From the cell containing the given text, extract its center point as (x, y) coordinate. 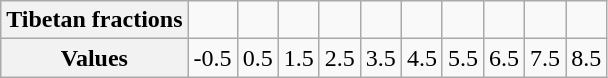
5.5 (462, 58)
3.5 (380, 58)
7.5 (546, 58)
1.5 (298, 58)
Values (94, 58)
8.5 (586, 58)
6.5 (504, 58)
4.5 (422, 58)
2.5 (340, 58)
Tibetan fractions (94, 20)
0.5 (258, 58)
-0.5 (212, 58)
